From the cell containing the given text, extract its center point as [X, Y] coordinate. 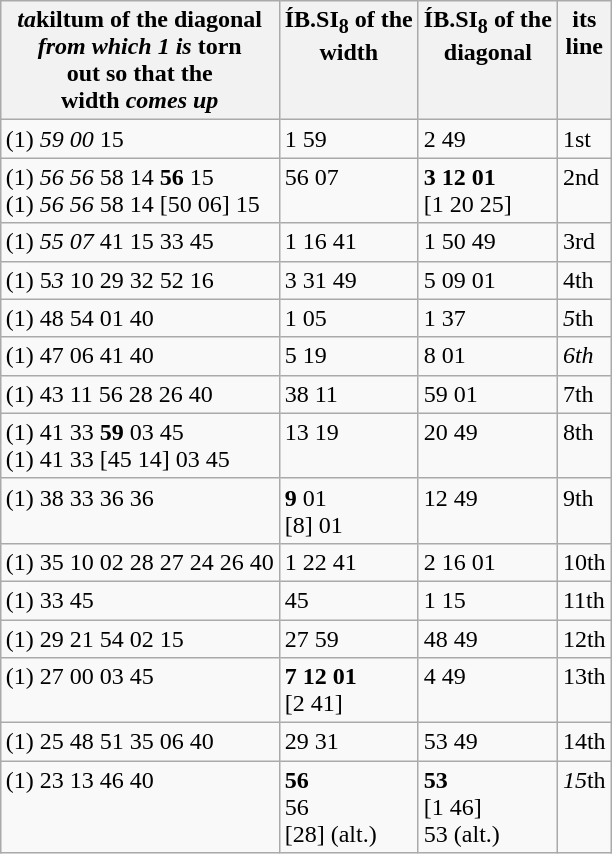
1 05 [348, 318]
(1) 25 48 51 35 06 40 [140, 742]
53 [1 46] 53 (alt.) [488, 807]
ÍB.SI8 of the diagonal [488, 60]
its line [584, 60]
5 19 [348, 356]
(1) 47 06 41 40 [140, 356]
3 31 49 [348, 280]
(1) 38 33 36 36 [140, 510]
(1) 55 07 41 15 33 45 [140, 242]
2 49 [488, 139]
1 59 [348, 139]
5 09 01 [488, 280]
12 49 [488, 510]
56 07 [348, 190]
(1) 59 00 15 [140, 139]
53 49 [488, 742]
10th [584, 562]
3rd [584, 242]
7th [584, 394]
20 49 [488, 446]
1 22 41 [348, 562]
(1) 43 11 56 28 26 40 [140, 394]
takiltum of the diagonal from which 1 is tornout so that thewidth comes up [140, 60]
2 16 01 [488, 562]
(1) 41 33 59 03 45 (1) 41 33 [45 14] 03 45 [140, 446]
3 12 01 [1 20 25] [488, 190]
12th [584, 639]
4th [584, 280]
2nd [584, 190]
1 16 41 [348, 242]
1 37 [488, 318]
1st [584, 139]
(1) 53 10 29 32 52 16 [140, 280]
6th [584, 356]
5th [584, 318]
1 50 49 [488, 242]
38 11 [348, 394]
9th [584, 510]
(1) 35 10 02 28 27 24 26 40 [140, 562]
8th [584, 446]
(1) 27 00 03 45 [140, 690]
4 49 [488, 690]
(1) 23 13 46 40 [140, 807]
11th [584, 600]
ÍB.SI8 of the width [348, 60]
13th [584, 690]
(1) 56 56 58 14 56 15 (1) 56 56 58 14 [50 06] 15 [140, 190]
13 19 [348, 446]
8 01 [488, 356]
(1) 48 54 01 40 [140, 318]
15th [584, 807]
9 01 [8] 01 [348, 510]
(1) 29 21 54 02 15 [140, 639]
56 56 [28] (alt.) [348, 807]
14th [584, 742]
29 31 [348, 742]
59 01 [488, 394]
45 [348, 600]
(1) 33 45 [140, 600]
7 12 01 [2 41] [348, 690]
27 59 [348, 639]
1 15 [488, 600]
48 49 [488, 639]
